Output the [x, y] coordinate of the center of the cell containing the given text.  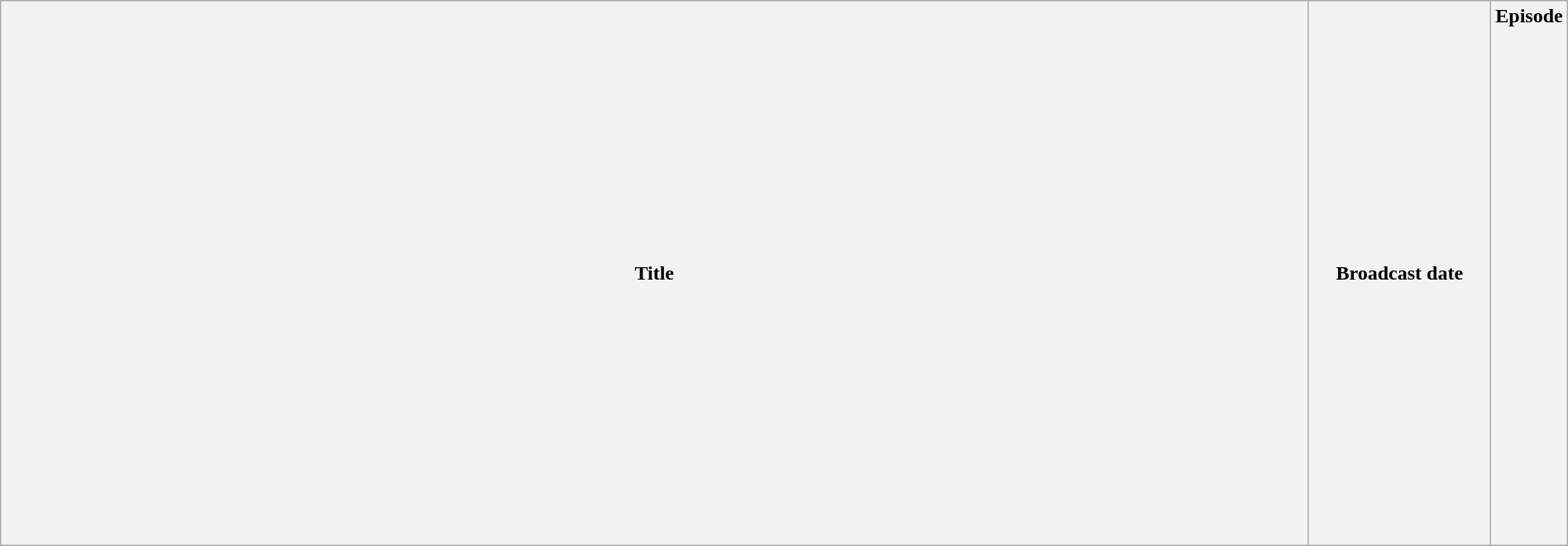
Title [655, 273]
Episode [1529, 273]
Broadcast date [1399, 273]
